Locate the cell with the specified text and output its (X, Y) center coordinate. 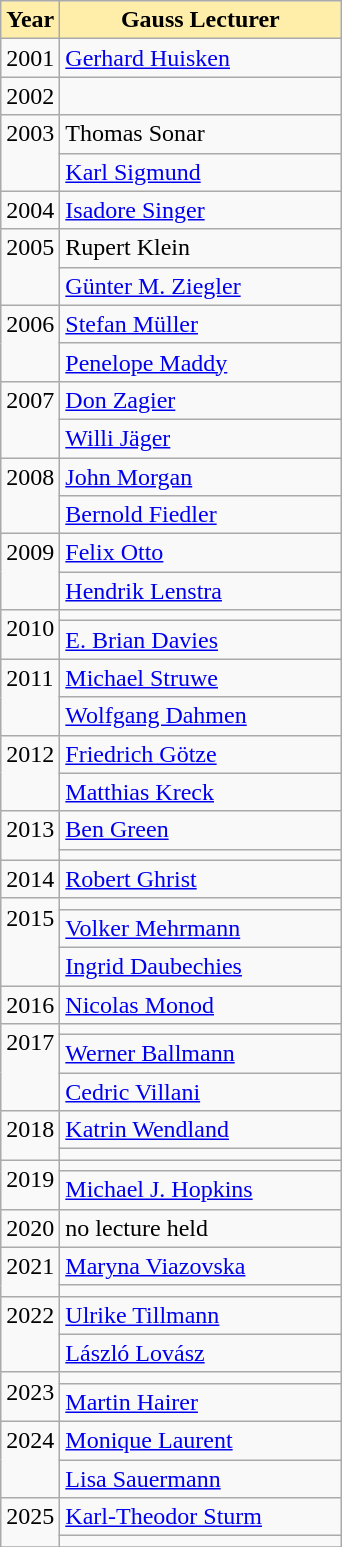
Ingrid Daubechies (200, 966)
Friedrich Götze (200, 754)
Bernold Fiedler (200, 515)
2010 (30, 634)
2022 (30, 1334)
Thomas Sonar (200, 134)
Rupert Klein (200, 248)
John Morgan (200, 477)
Gauss Lecturer (200, 20)
Martin Hairer (200, 1402)
2007 (30, 419)
2005 (30, 267)
2019 (30, 1184)
2015 (30, 942)
Maryna Viazovska (200, 1266)
Matthias Kreck (200, 792)
Don Zagier (200, 400)
2012 (30, 773)
2013 (30, 836)
Katrin Wendland (200, 1130)
2021 (30, 1272)
Cedric Villani (200, 1092)
Monique Laurent (200, 1440)
Year (30, 20)
2004 (30, 210)
2009 (30, 572)
2024 (30, 1459)
Volker Mehrmann (200, 928)
Günter M. Ziegler (200, 286)
Ben Green (200, 830)
2017 (30, 1068)
Felix Otto (200, 553)
2016 (30, 1005)
Karl-Theodor Sturm (200, 1517)
Hendrik Lenstra (200, 591)
2006 (30, 343)
Robert Ghrist (200, 879)
Karl Sigmund (200, 172)
2008 (30, 496)
2020 (30, 1228)
no lecture held (200, 1228)
2014 (30, 879)
2001 (30, 58)
2002 (30, 96)
Isadore Singer (200, 210)
Stefan Müller (200, 324)
2018 (30, 1136)
Wolfgang Dahmen (200, 716)
2011 (30, 697)
Werner Ballmann (200, 1054)
Lisa Sauermann (200, 1479)
Nicolas Monod (200, 1005)
Ulrike Tillmann (200, 1315)
László Lovász (200, 1353)
2023 (30, 1396)
Gerhard Huisken (200, 58)
Willi Jäger (200, 438)
Michael J. Hopkins (200, 1190)
E. Brian Davies (200, 640)
Michael Struwe (200, 678)
2025 (30, 1522)
2003 (30, 153)
Penelope Maddy (200, 362)
